From the cell containing the given text, extract its center point as [x, y] coordinate. 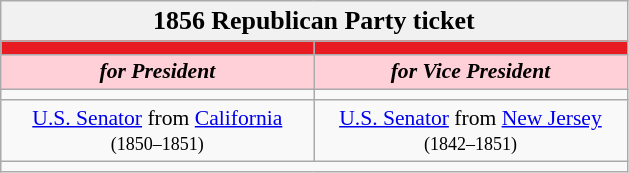
U.S. Senator from New Jersey(1842–1851) [470, 130]
1856 Republican Party ticket [314, 21]
U.S. Senator from California(1850–1851) [158, 130]
for President [158, 72]
for Vice President [470, 72]
